Pinpoint the cell where the given text exists, returning its [X, Y] midpoint coordinate. 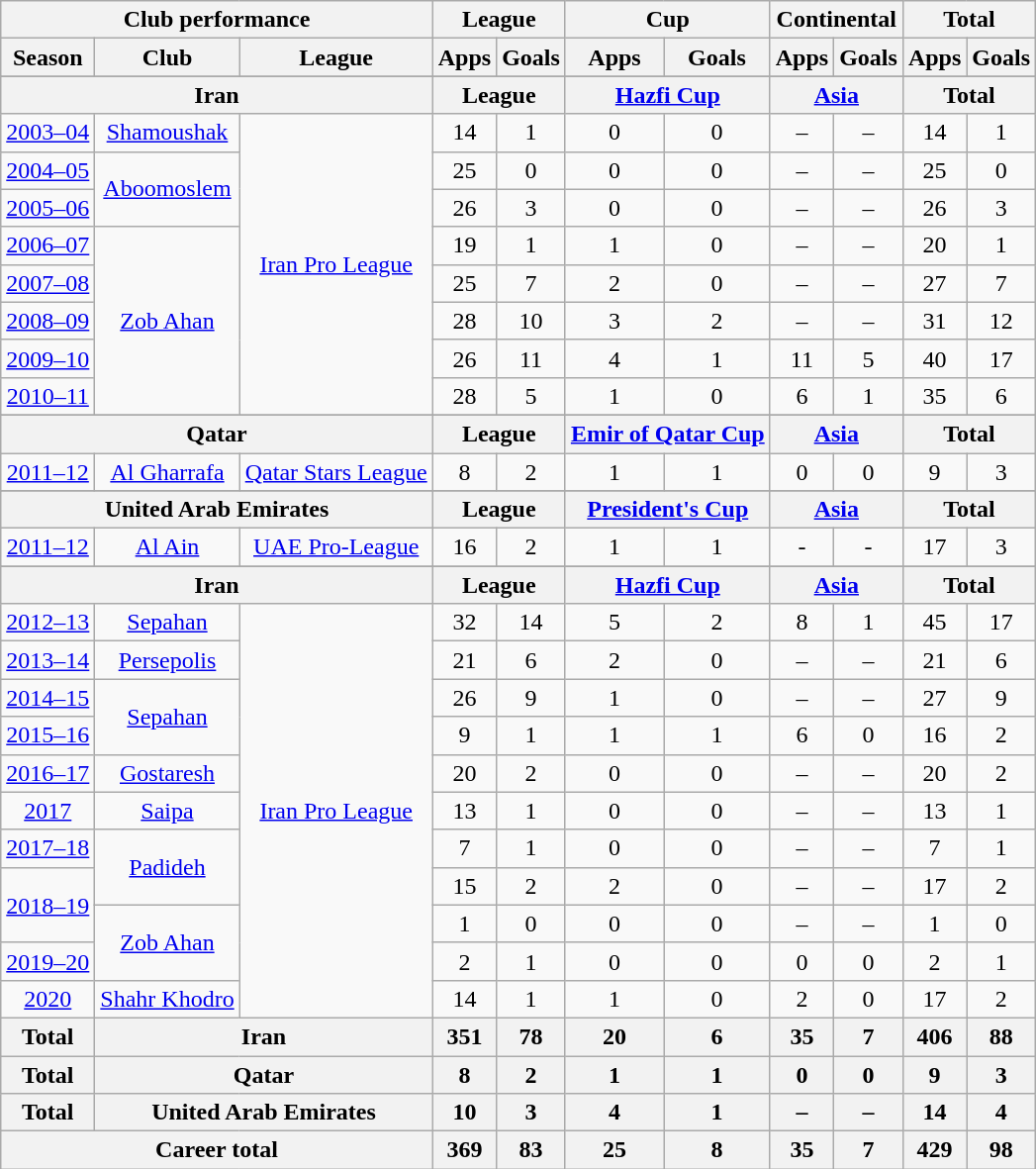
88 [1001, 1036]
Career total [217, 1150]
2006–07 [47, 245]
15 [464, 886]
2016–17 [47, 773]
2007–08 [47, 283]
19 [464, 245]
83 [531, 1150]
Padideh [167, 867]
2004–05 [47, 170]
2005–06 [47, 208]
Aboomoslem [167, 189]
12 [1001, 321]
Shahr Khodro [167, 999]
40 [934, 358]
2014–15 [47, 698]
2018–19 [47, 905]
Club performance [217, 20]
2017 [47, 811]
98 [1001, 1150]
2010–11 [47, 396]
406 [934, 1036]
31 [934, 321]
2012–13 [47, 623]
32 [464, 623]
2003–04 [47, 133]
President's Cup [667, 510]
2008–09 [47, 321]
UAE Pro-League [336, 547]
Season [47, 57]
Gostaresh [167, 773]
429 [934, 1150]
2009–10 [47, 358]
Persepolis [167, 660]
Al Ain [167, 547]
351 [464, 1036]
2020 [47, 999]
Shamoushak [167, 133]
2015–16 [47, 735]
Al Gharrafa [167, 472]
78 [531, 1036]
Continental [836, 20]
2019–20 [47, 961]
Emir of Qatar Cup [667, 434]
369 [464, 1150]
Club [167, 57]
45 [934, 623]
2017–18 [47, 848]
Qatar Stars League [336, 472]
Cup [667, 20]
2013–14 [47, 660]
Saipa [167, 811]
